Output the [X, Y] coordinate of the center of the cell containing the given text.  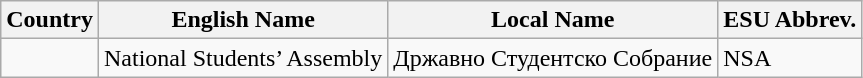
Државно Студентско Собрание [553, 58]
National Students’ Assembly [242, 58]
NSA [790, 58]
Country [50, 20]
Local Name [553, 20]
ESU Abbrev. [790, 20]
English Name [242, 20]
